For the text-containing cell, return its midpoint in [x, y] coordinate format. 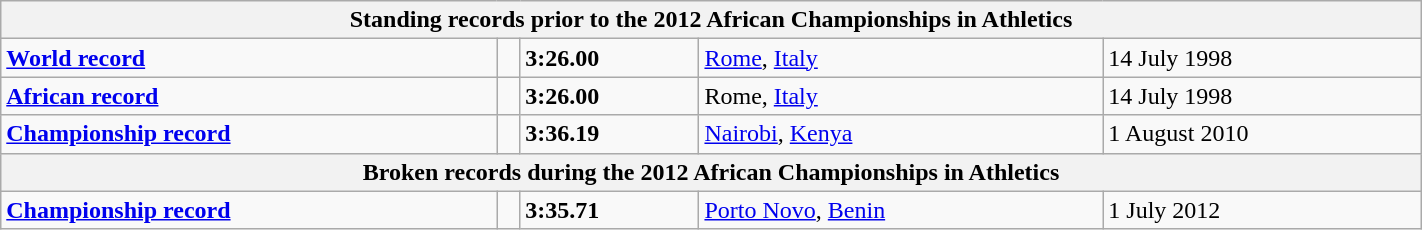
World record [249, 58]
Broken records during the 2012 African Championships in Athletics [711, 172]
3:36.19 [610, 134]
African record [249, 96]
Porto Novo, Benin [901, 210]
Standing records prior to the 2012 African Championships in Athletics [711, 20]
Nairobi, Kenya [901, 134]
1 August 2010 [1262, 134]
1 July 2012 [1262, 210]
3:35.71 [610, 210]
